From the cell containing the given text, extract its center point as [x, y] coordinate. 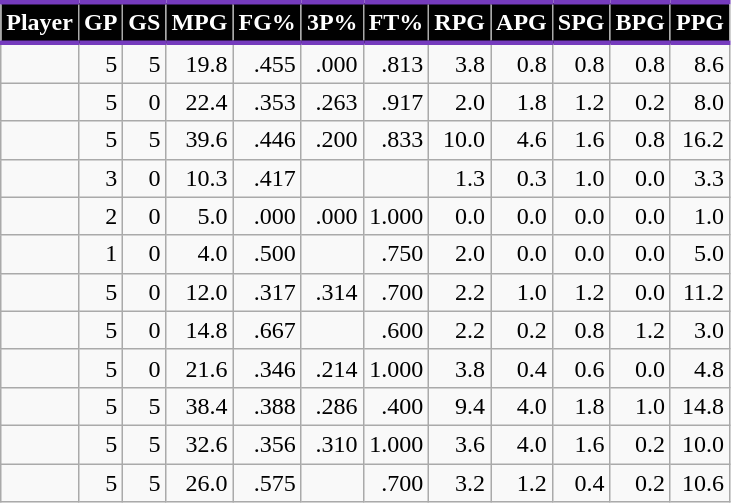
3.2 [460, 483]
1 [100, 254]
.446 [267, 140]
.314 [332, 292]
FG% [267, 22]
.417 [267, 178]
.667 [267, 330]
32.6 [200, 444]
BPG [640, 22]
APG [522, 22]
4.8 [700, 368]
10.6 [700, 483]
.317 [267, 292]
.214 [332, 368]
0.3 [522, 178]
.400 [396, 406]
19.8 [200, 63]
.813 [396, 63]
.500 [267, 254]
8.6 [700, 63]
GS [144, 22]
.600 [396, 330]
11.2 [700, 292]
.200 [332, 140]
GP [100, 22]
.356 [267, 444]
9.4 [460, 406]
PPG [700, 22]
SPG [581, 22]
.310 [332, 444]
4.6 [522, 140]
.833 [396, 140]
.263 [332, 102]
3.3 [700, 178]
39.6 [200, 140]
.575 [267, 483]
0.6 [581, 368]
21.6 [200, 368]
12.0 [200, 292]
.353 [267, 102]
Player [40, 22]
1.3 [460, 178]
3.0 [700, 330]
22.4 [200, 102]
3 [100, 178]
.346 [267, 368]
FT% [396, 22]
3.6 [460, 444]
8.0 [700, 102]
RPG [460, 22]
MPG [200, 22]
38.4 [200, 406]
16.2 [700, 140]
.286 [332, 406]
.388 [267, 406]
.455 [267, 63]
2 [100, 216]
.917 [396, 102]
26.0 [200, 483]
.750 [396, 254]
3P% [332, 22]
10.3 [200, 178]
